Extract the [x, y] coordinate from the center of the cell holding the provided text.  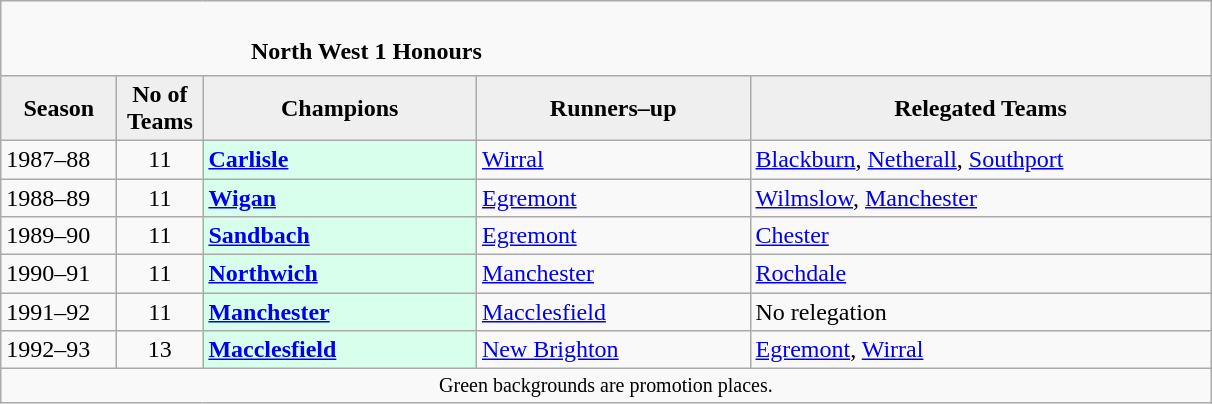
Season [59, 108]
1987–88 [59, 159]
Chester [980, 236]
Northwich [340, 274]
1991–92 [59, 312]
Blackburn, Netherall, Southport [980, 159]
Carlisle [340, 159]
1990–91 [59, 274]
Green backgrounds are promotion places. [606, 386]
New Brighton [613, 350]
1992–93 [59, 350]
13 [160, 350]
1988–89 [59, 197]
Runners–up [613, 108]
Egremont, Wirral [980, 350]
Rochdale [980, 274]
Wilmslow, Manchester [980, 197]
Sandbach [340, 236]
No relegation [980, 312]
Wigan [340, 197]
No of Teams [160, 108]
1989–90 [59, 236]
Relegated Teams [980, 108]
Champions [340, 108]
Wirral [613, 159]
